Detect which cell encompasses the target text, then output its [X, Y] center coordinate. 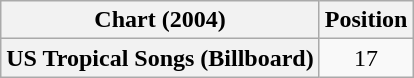
17 [366, 58]
Position [366, 20]
US Tropical Songs (Billboard) [160, 58]
Chart (2004) [160, 20]
